From the cell containing the given text, extract its center point as (X, Y) coordinate. 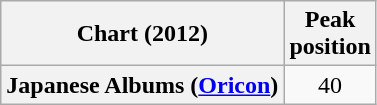
Peak position (330, 34)
Chart (2012) (142, 34)
40 (330, 85)
Japanese Albums (Oricon) (142, 85)
